Locate the cell with the specified text and output its [X, Y] center coordinate. 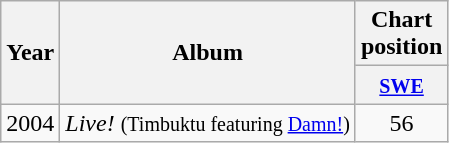
2004 [30, 123]
Year [30, 52]
56 [401, 123]
SWE [401, 85]
Chart position [401, 34]
Album [208, 52]
Live! (Timbuktu featuring Damn!) [208, 123]
